Output the [X, Y] coordinate of the center of the cell containing the given text.  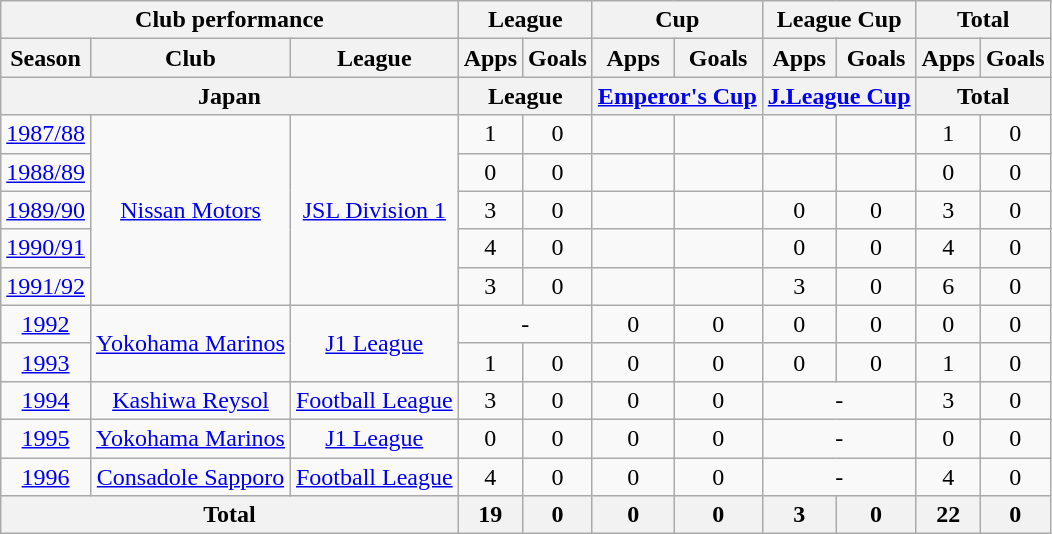
Nissan Motors [190, 210]
1988/89 [46, 172]
Kashiwa Reysol [190, 400]
1992 [46, 324]
1994 [46, 400]
Japan [230, 96]
Emperor's Cup [677, 96]
1993 [46, 362]
J.League Cup [839, 96]
Club [190, 58]
Season [46, 58]
19 [490, 515]
1989/90 [46, 210]
1996 [46, 477]
Cup [677, 20]
Consadole Sapporo [190, 477]
1990/91 [46, 248]
Club performance [230, 20]
22 [948, 515]
6 [948, 286]
JSL Division 1 [374, 210]
1987/88 [46, 134]
League Cup [839, 20]
1995 [46, 438]
1991/92 [46, 286]
